Determine the [X, Y] coordinate at the center of the cell enclosing the given text.  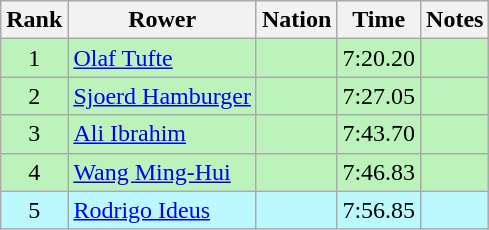
Rank [34, 20]
4 [34, 172]
Nation [296, 20]
Rodrigo Ideus [162, 210]
2 [34, 96]
Rower [162, 20]
Olaf Tufte [162, 58]
7:20.20 [379, 58]
7:46.83 [379, 172]
7:56.85 [379, 210]
Time [379, 20]
Ali Ibrahim [162, 134]
5 [34, 210]
1 [34, 58]
7:27.05 [379, 96]
7:43.70 [379, 134]
Notes [455, 20]
3 [34, 134]
Sjoerd Hamburger [162, 96]
Wang Ming-Hui [162, 172]
